Provide the (x, y) coordinate of the cell's center where the given text is located.  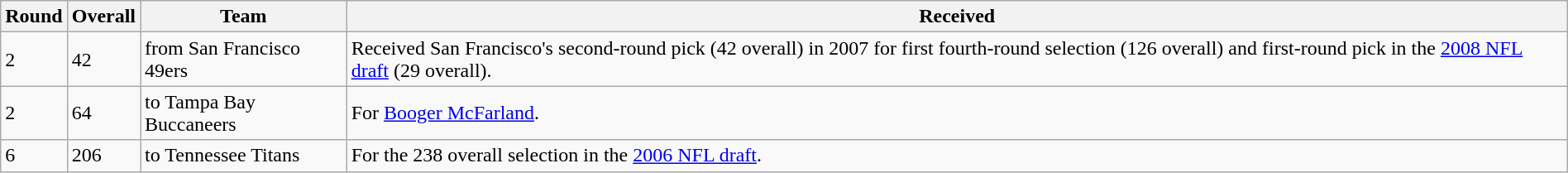
64 (103, 113)
For Booger McFarland. (957, 113)
206 (103, 156)
For the 238 overall selection in the 2006 NFL draft. (957, 156)
6 (34, 156)
Team (244, 17)
to Tennessee Titans (244, 156)
Received (957, 17)
42 (103, 60)
from San Francisco 49ers (244, 60)
Overall (103, 17)
Round (34, 17)
to Tampa Bay Buccaneers (244, 113)
